Locate the cell with the specified text and output its [X, Y] center coordinate. 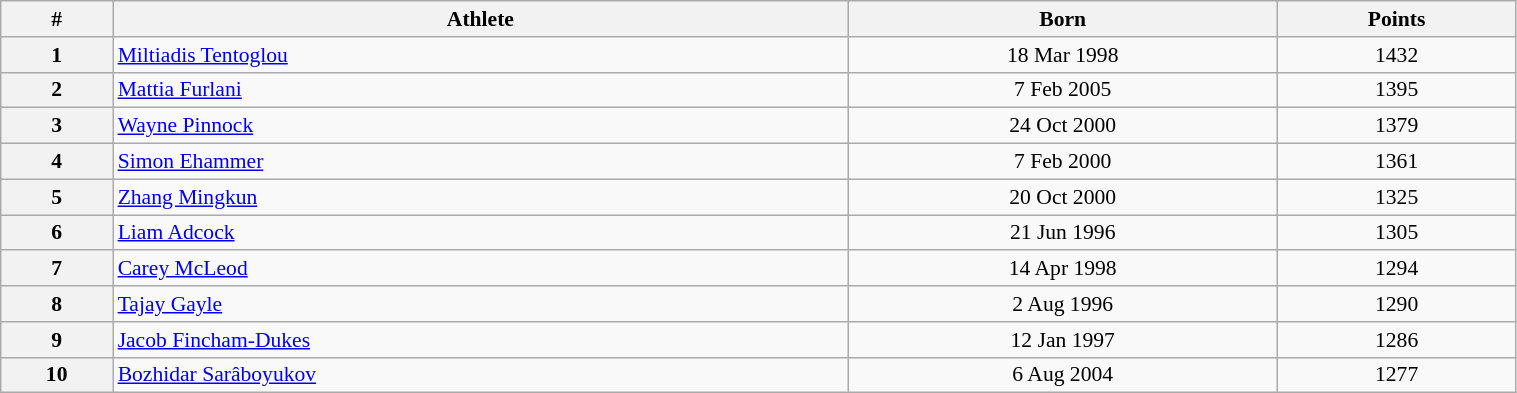
5 [57, 197]
Wayne Pinnock [481, 126]
Miltiadis Tentoglou [481, 55]
Carey McLeod [481, 269]
# [57, 19]
12 Jan 1997 [1062, 340]
2 [57, 90]
1395 [1396, 90]
1286 [1396, 340]
3 [57, 126]
1432 [1396, 55]
21 Jun 1996 [1062, 233]
1277 [1396, 375]
Bozhidar Sarâboyukov [481, 375]
7 [57, 269]
6 [57, 233]
10 [57, 375]
1290 [1396, 304]
Liam Adcock [481, 233]
Born [1062, 19]
9 [57, 340]
Tajay Gayle [481, 304]
1 [57, 55]
Athlete [481, 19]
8 [57, 304]
7 Feb 2005 [1062, 90]
1294 [1396, 269]
Simon Ehammer [481, 162]
1379 [1396, 126]
1305 [1396, 233]
Points [1396, 19]
2 Aug 1996 [1062, 304]
Zhang Mingkun [481, 197]
1361 [1396, 162]
14 Apr 1998 [1062, 269]
18 Mar 1998 [1062, 55]
1325 [1396, 197]
7 Feb 2000 [1062, 162]
20 Oct 2000 [1062, 197]
Mattia Furlani [481, 90]
4 [57, 162]
24 Oct 2000 [1062, 126]
6 Aug 2004 [1062, 375]
Jacob Fincham-Dukes [481, 340]
